Capture the cell that displays the provided text and extract its (X, Y) central coordinate. 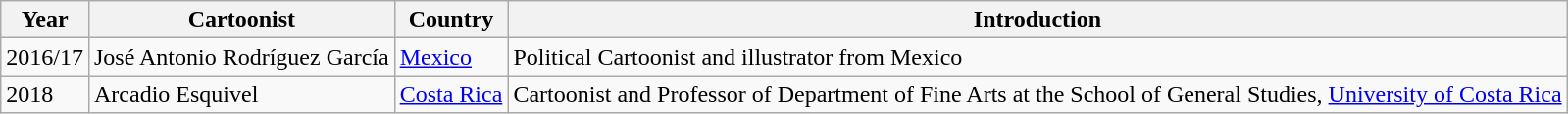
Introduction (1037, 20)
Country (451, 20)
2016/17 (45, 57)
Costa Rica (451, 94)
Cartoonist and Professor of Department of Fine Arts at the School of General Studies, University of Costa Rica (1037, 94)
Year (45, 20)
Mexico (451, 57)
Political Cartoonist and illustrator from Mexico (1037, 57)
Cartoonist (241, 20)
José Antonio Rodríguez García (241, 57)
2018 (45, 94)
Arcadio Esquivel (241, 94)
